Scan for the cell matching the given text and deliver its (x, y) coordinate at center. 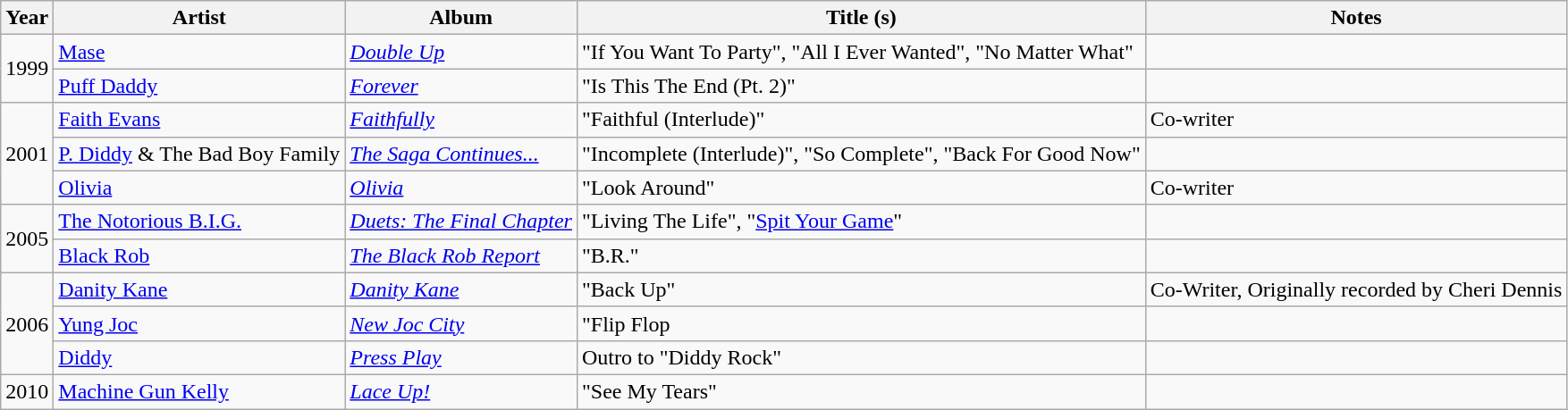
Album (461, 18)
"B.R." (861, 255)
The Notorious B.I.G. (199, 222)
"Back Up" (861, 289)
Puff Daddy (199, 86)
Yung Joc (199, 323)
Mase (199, 52)
"Flip Flop (861, 323)
Notes (1356, 18)
Double Up (461, 52)
2010 (27, 391)
"Incomplete (Interlude)", "So Complete", "Back For Good Now" (861, 154)
Title (s) (861, 18)
"Faithful (Interlude)" (861, 120)
1999 (27, 69)
Outro to "Diddy Rock" (861, 357)
The Black Rob Report (461, 255)
Diddy (199, 357)
Co-Writer, Originally recorded by Cheri Dennis (1356, 289)
Faithfully (461, 120)
Forever (461, 86)
Machine Gun Kelly (199, 391)
P. Diddy & The Bad Boy Family (199, 154)
"Is This The End (Pt. 2)" (861, 86)
2005 (27, 238)
Lace Up! (461, 391)
Black Rob (199, 255)
Artist (199, 18)
Year (27, 18)
"Living The Life", "Spit Your Game" (861, 222)
"See My Tears" (861, 391)
Duets: The Final Chapter (461, 222)
2006 (27, 323)
"Look Around" (861, 188)
"If You Want To Party", "All I Ever Wanted", "No Matter What" (861, 52)
Press Play (461, 357)
The Saga Continues... (461, 154)
Faith Evans (199, 120)
New Joc City (461, 323)
2001 (27, 154)
